Determine the [x, y] coordinate at the center of the cell enclosing the given text.  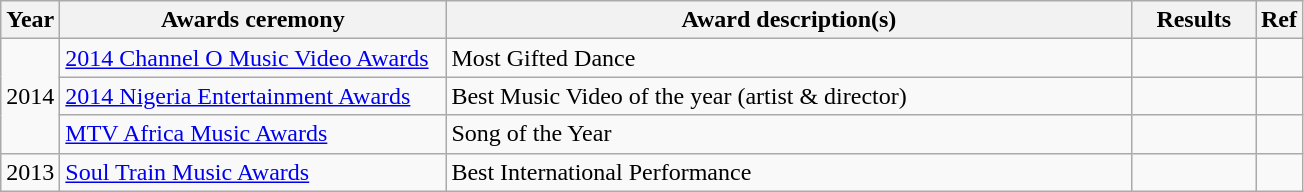
Soul Train Music Awards [253, 172]
Ref [1280, 20]
2014 [30, 96]
2014 Nigeria Entertainment Awards [253, 96]
Results [1194, 20]
2014 Channel O Music Video Awards [253, 58]
Song of the Year [789, 134]
Best International Performance [789, 172]
Best Music Video of the year (artist & director) [789, 96]
MTV Africa Music Awards [253, 134]
2013 [30, 172]
Year [30, 20]
Award description(s) [789, 20]
Most Gifted Dance [789, 58]
Awards ceremony [253, 20]
